Return the (x, y) coordinate for the center point of the cell that contains the specified text.  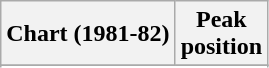
Chart (1981-82) (88, 34)
Peakposition (221, 34)
